Determine the (x, y) coordinate at the center of the cell enclosing the given text.  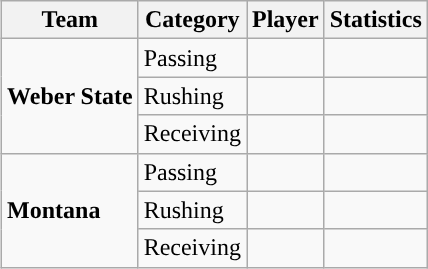
Statistics (376, 20)
Team (70, 20)
Category (192, 20)
Weber State (70, 96)
Montana (70, 210)
Player (285, 20)
